Extract the (X, Y) coordinate from the center of the cell holding the provided text.  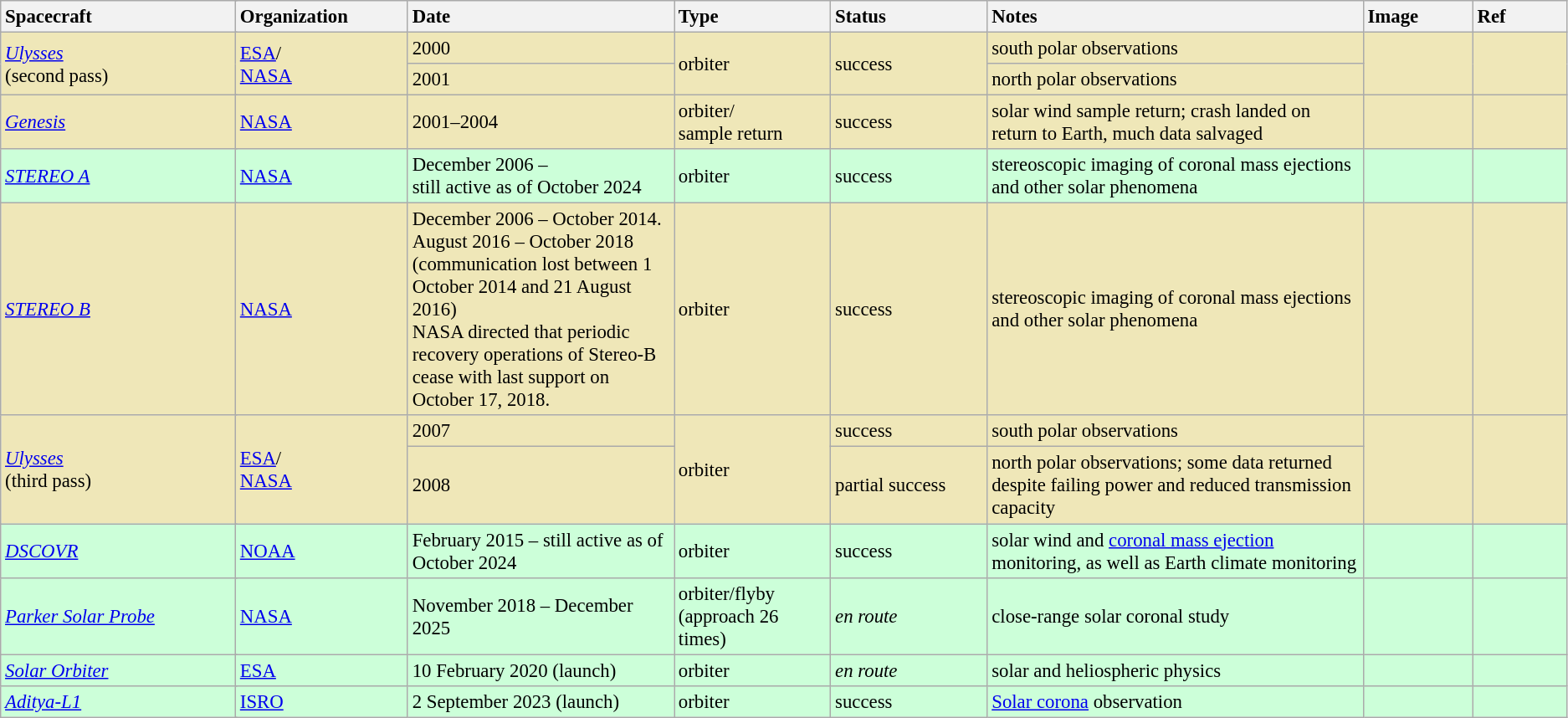
ISRO (322, 701)
Solar Orbiter (119, 670)
2000 (541, 49)
north polar observations (1175, 79)
orbiter/flyby(approach 26 times) (753, 616)
December 2006 – still active as of October 2024 (541, 176)
ESA (322, 670)
Parker Solar Probe (119, 616)
2 September 2023 (launch) (541, 701)
Type (753, 17)
close-range solar coronal study (1175, 616)
10 February 2020 (launch) (541, 670)
Aditya-L1 (119, 701)
February 2015 – still active as of October 2024 (541, 551)
north polar observations; some data returned despite failing power and reduced transmission capacity (1175, 485)
NOAA (322, 551)
solar and heliospheric physics (1175, 670)
Date (541, 17)
STEREO A (119, 176)
Spacecraft (119, 17)
Organization (322, 17)
solar wind sample return; crash landed on return to Earth, much data salvaged (1175, 122)
2001–2004 (541, 122)
DSCOVR (119, 551)
November 2018 – December 2025 (541, 616)
STEREO B (119, 310)
Ulysses(second pass) (119, 64)
orbiter/sample return (753, 122)
solar wind and coronal mass ejection monitoring, as well as Earth climate monitoring (1175, 551)
Ref (1519, 17)
Image (1417, 17)
2007 (541, 431)
Notes (1175, 17)
2008 (541, 485)
2001 (541, 79)
partial success (909, 485)
Genesis (119, 122)
Solar corona observation (1175, 701)
Status (909, 17)
Ulysses(third pass) (119, 469)
